Determine the [x, y] coordinate at the center of the cell enclosing the given text.  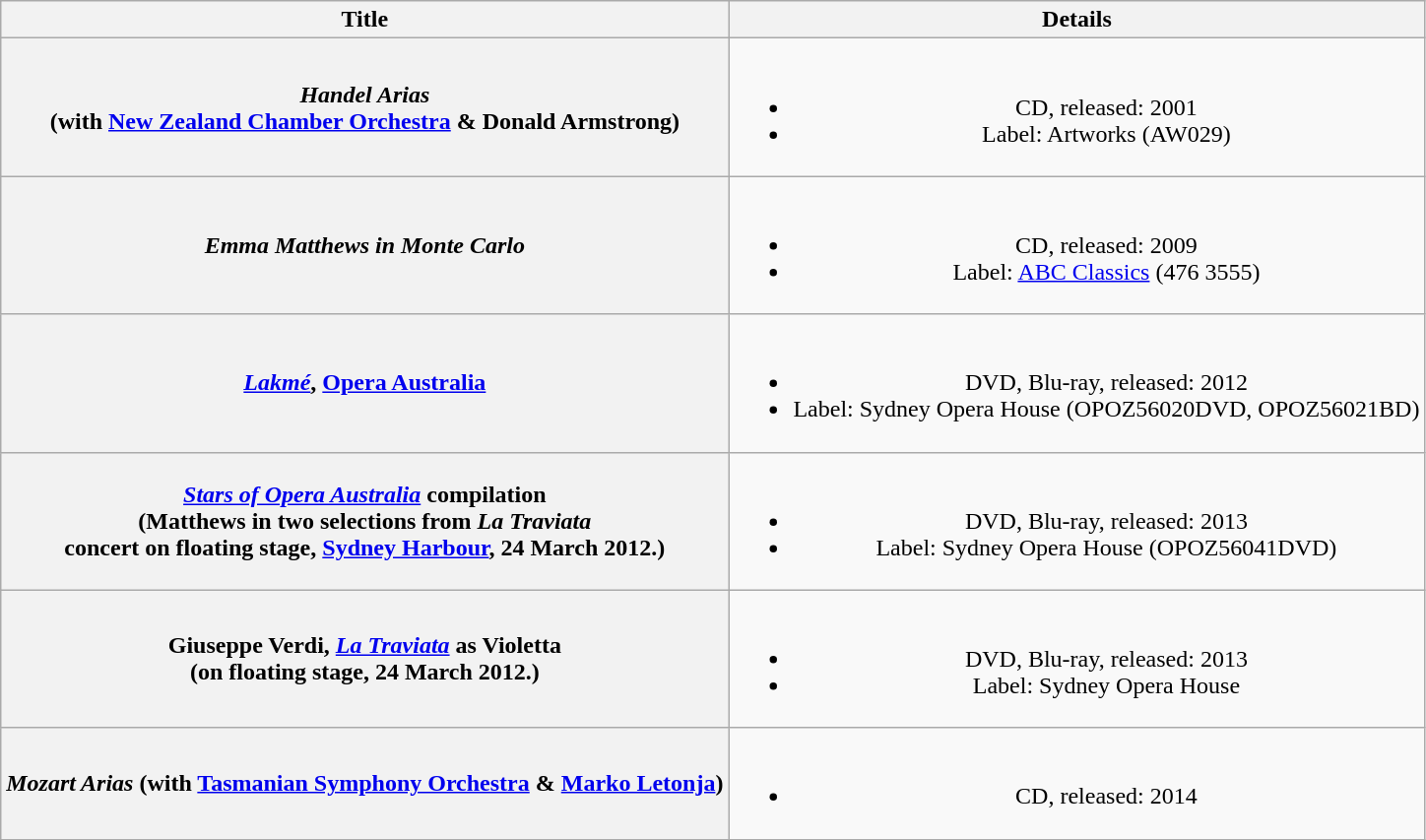
CD, released: 2009Label: ABC Classics (476 3555) [1077, 245]
DVD, Blu-ray, released: 2013Label: Sydney Opera House (OPOZ56041DVD) [1077, 521]
Emma Matthews in Monte Carlo [364, 245]
CD, released: 2001Label: Artworks (AW029) [1077, 107]
Giuseppe Verdi, La Traviata as Violetta(on floating stage, 24 March 2012.) [364, 659]
Stars of Opera Australia compilation(Matthews in two selections from La Traviataconcert on floating stage, Sydney Harbour, 24 March 2012.) [364, 521]
Lakmé, Opera Australia [364, 383]
Details [1077, 20]
Mozart Arias (with Tasmanian Symphony Orchestra & Marko Letonja) [364, 784]
Title [364, 20]
Handel Arias (with New Zealand Chamber Orchestra & Donald Armstrong) [364, 107]
CD, released: 2014 [1077, 784]
DVD, Blu-ray, released: 2012Label: Sydney Opera House (OPOZ56020DVD, OPOZ56021BD) [1077, 383]
DVD, Blu-ray, released: 2013Label: Sydney Opera House [1077, 659]
